Identify which cell holds the provided text, then report its [x, y] central coordinate. 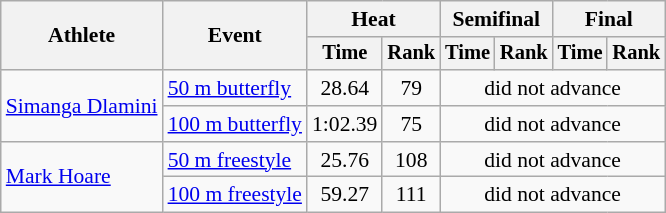
50 m freestyle [235, 160]
Final [609, 19]
25.76 [344, 160]
59.27 [344, 195]
Athlete [82, 36]
100 m freestyle [235, 195]
Semifinal [496, 19]
Heat [374, 19]
111 [411, 195]
79 [411, 88]
100 m butterfly [235, 124]
108 [411, 160]
1:02.39 [344, 124]
75 [411, 124]
Simanga Dlamini [82, 106]
Mark Hoare [82, 178]
Event [235, 36]
50 m butterfly [235, 88]
28.64 [344, 88]
